Pinpoint the cell where the given text exists, returning its [x, y] midpoint coordinate. 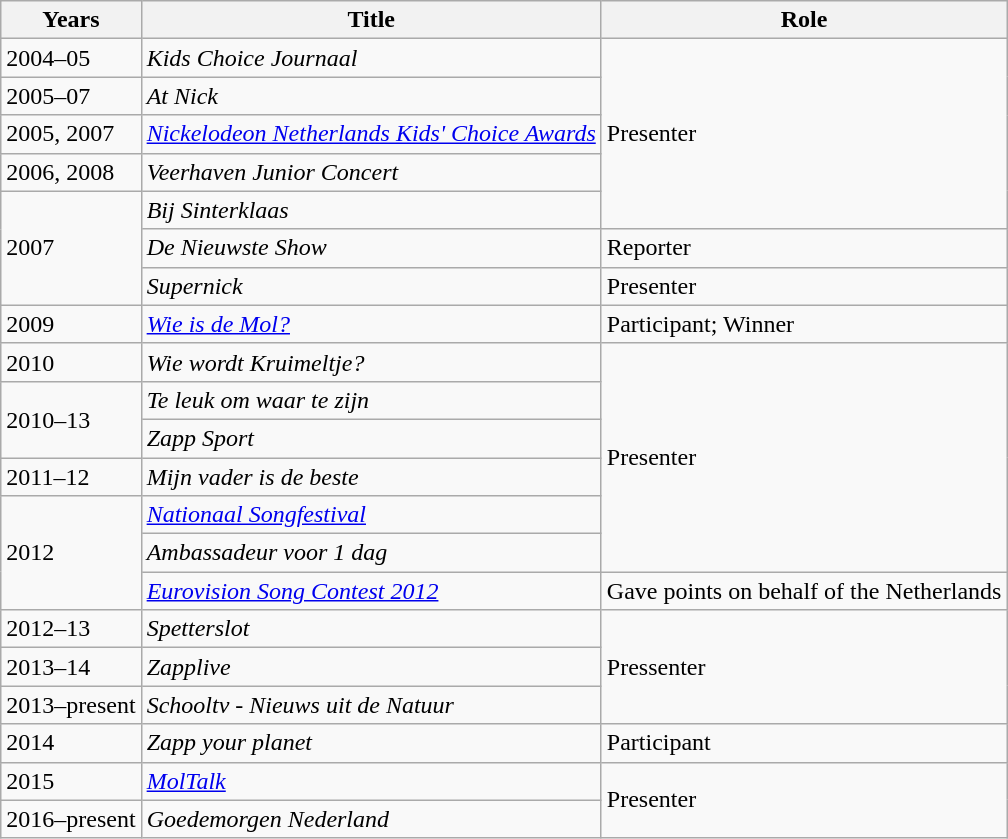
Role [804, 20]
2013–present [71, 705]
2005–07 [71, 96]
MolTalk [371, 781]
2013–14 [71, 667]
2004–05 [71, 58]
Mijn vader is de beste [371, 477]
2006, 2008 [71, 172]
At Nick [371, 96]
2010 [71, 362]
Participant [804, 743]
2012 [71, 553]
Spetterslot [371, 629]
De Nieuwste Show [371, 248]
Supernick [371, 286]
Veerhaven Junior Concert [371, 172]
Te leuk om waar te zijn [371, 400]
Nickelodeon Netherlands Kids' Choice Awards [371, 134]
Nationaal Songfestival [371, 515]
Years [71, 20]
Bij Sinterklaas [371, 210]
Reporter [804, 248]
Wie wordt Kruimeltje? [371, 362]
Participant; Winner [804, 324]
Ambassadeur voor 1 dag [371, 553]
2016–present [71, 819]
Eurovision Song Contest 2012 [371, 591]
2005, 2007 [71, 134]
2009 [71, 324]
Schooltv - Nieuws uit de Natuur [371, 705]
Goedemorgen Nederland [371, 819]
Gave points on behalf of the Netherlands [804, 591]
Zapp your planet [371, 743]
2007 [71, 248]
Pressenter [804, 667]
Kids Choice Journaal [371, 58]
Zapp Sport [371, 438]
2014 [71, 743]
Title [371, 20]
2015 [71, 781]
2012–13 [71, 629]
2010–13 [71, 419]
Zapplive [371, 667]
2011–12 [71, 477]
Wie is de Mol? [371, 324]
